Locate the cell with the specified text and output its [x, y] center coordinate. 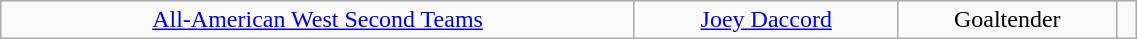
Joey Daccord [766, 20]
All-American West Second Teams [318, 20]
Goaltender [1007, 20]
